Scan for the cell matching the given text and deliver its [X, Y] coordinate at center. 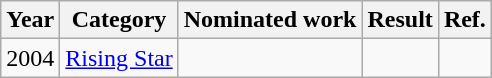
Year [30, 20]
Category [119, 20]
Ref. [464, 20]
Result [400, 20]
Nominated work [270, 20]
Rising Star [119, 58]
2004 [30, 58]
